Search for the cell housing the specified text and yield its (X, Y) center coordinate. 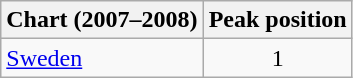
1 (278, 58)
Chart (2007–2008) (102, 20)
Sweden (102, 58)
Peak position (278, 20)
